For the text-containing cell, return its midpoint in [x, y] coordinate format. 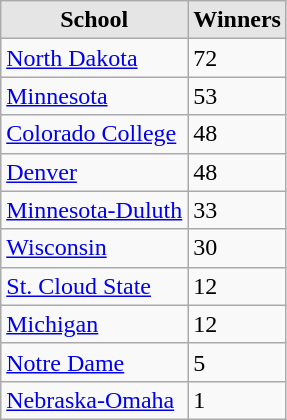
33 [238, 210]
Winners [238, 20]
30 [238, 248]
St. Cloud State [94, 286]
5 [238, 362]
Minnesota [94, 96]
Denver [94, 172]
Notre Dame [94, 362]
Minnesota-Duluth [94, 210]
Wisconsin [94, 248]
1 [238, 400]
Michigan [94, 324]
Nebraska-Omaha [94, 400]
Colorado College [94, 134]
School [94, 20]
53 [238, 96]
North Dakota [94, 58]
72 [238, 58]
